Search for the cell housing the specified text and yield its (x, y) center coordinate. 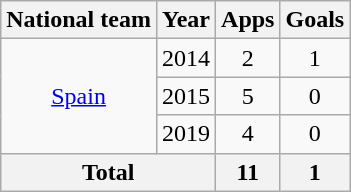
National team (79, 20)
Total (108, 172)
Year (186, 20)
5 (248, 96)
11 (248, 172)
2015 (186, 96)
2 (248, 58)
Apps (248, 20)
2014 (186, 58)
2019 (186, 134)
Goals (315, 20)
Spain (79, 96)
4 (248, 134)
